For the text-containing cell, return its midpoint in (X, Y) coordinate format. 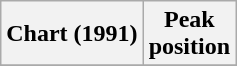
Peakposition (189, 34)
Chart (1991) (72, 34)
